Detect which cell encompasses the target text, then output its [X, Y] center coordinate. 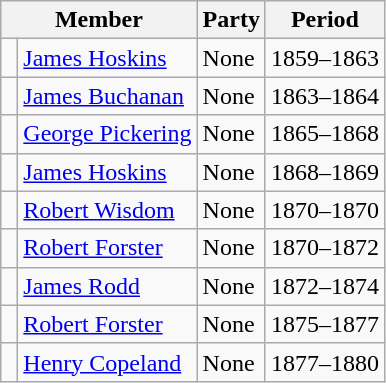
Henry Copeland [108, 362]
1877–1880 [324, 362]
James Rodd [108, 286]
Member [99, 20]
1872–1874 [324, 286]
1859–1863 [324, 58]
1875–1877 [324, 324]
1868–1869 [324, 172]
Period [324, 20]
1870–1870 [324, 210]
1865–1868 [324, 134]
Robert Wisdom [108, 210]
James Buchanan [108, 96]
1863–1864 [324, 96]
1870–1872 [324, 248]
Party [231, 20]
George Pickering [108, 134]
